Provide the [X, Y] coordinate of the cell's center where the given text is located.  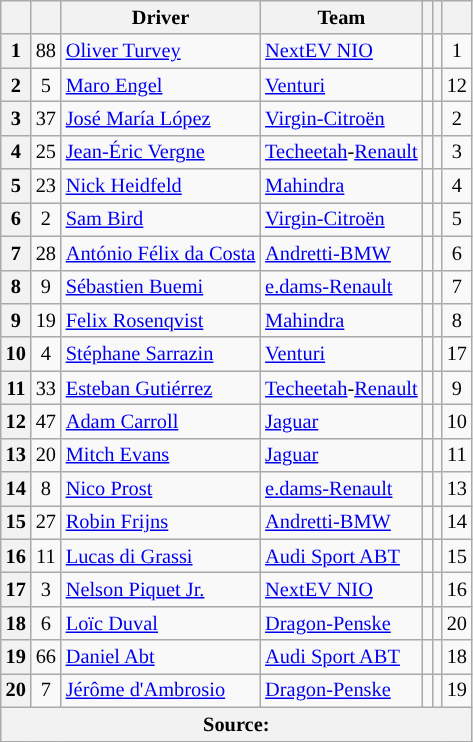
Driver [160, 17]
Jérôme d'Ambrosio [160, 690]
28 [46, 253]
23 [46, 186]
António Félix da Costa [160, 253]
Sam Bird [160, 219]
Nelson Piquet Jr. [160, 589]
Loïc Duval [160, 623]
Stéphane Sarrazin [160, 354]
Adam Carroll [160, 421]
25 [46, 152]
Jean-Éric Vergne [160, 152]
47 [46, 421]
Oliver Turvey [160, 51]
37 [46, 118]
Lucas di Grassi [160, 556]
Source: [236, 724]
Nico Prost [160, 489]
Esteban Gutiérrez [160, 388]
Felix Rosenqvist [160, 320]
33 [46, 388]
Daniel Abt [160, 657]
Team [341, 17]
Mitch Evans [160, 455]
66 [46, 657]
Robin Frijns [160, 522]
27 [46, 522]
José María López [160, 118]
Maro Engel [160, 85]
Sébastien Buemi [160, 287]
88 [46, 51]
Nick Heidfeld [160, 186]
